Identify which cell holds the provided text, then report its [x, y] central coordinate. 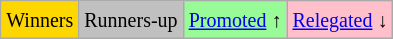
Runners-up [131, 20]
Relegated ↓ [340, 20]
Promoted ↑ [235, 20]
Winners [40, 20]
